Detect which cell encompasses the target text, then output its (x, y) center coordinate. 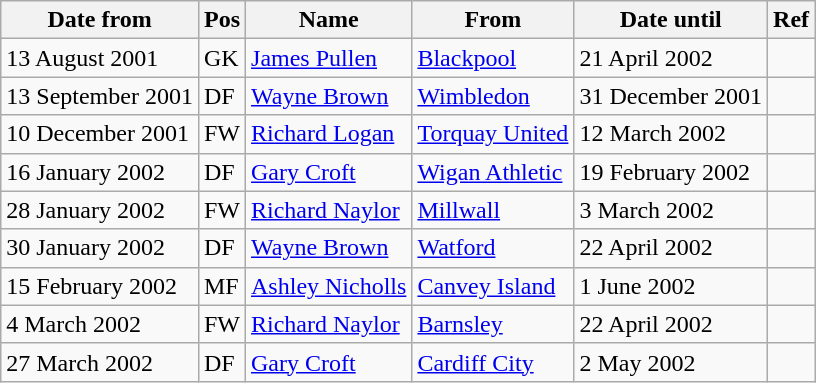
1 June 2002 (671, 286)
28 January 2002 (100, 210)
Barnsley (493, 324)
2 May 2002 (671, 362)
30 January 2002 (100, 248)
Richard Logan (329, 134)
GK (222, 58)
Date from (100, 20)
James Pullen (329, 58)
10 December 2001 (100, 134)
Millwall (493, 210)
15 February 2002 (100, 286)
MF (222, 286)
Pos (222, 20)
Torquay United (493, 134)
13 September 2001 (100, 96)
Canvey Island (493, 286)
19 February 2002 (671, 172)
Watford (493, 248)
27 March 2002 (100, 362)
Date until (671, 20)
Wigan Athletic (493, 172)
12 March 2002 (671, 134)
Ref (792, 20)
16 January 2002 (100, 172)
Wimbledon (493, 96)
13 August 2001 (100, 58)
Cardiff City (493, 362)
Ashley Nicholls (329, 286)
From (493, 20)
Blackpool (493, 58)
21 April 2002 (671, 58)
Name (329, 20)
31 December 2001 (671, 96)
4 March 2002 (100, 324)
3 March 2002 (671, 210)
